Find where the given text appears and provide that cell's center as (X, Y) coordinate. 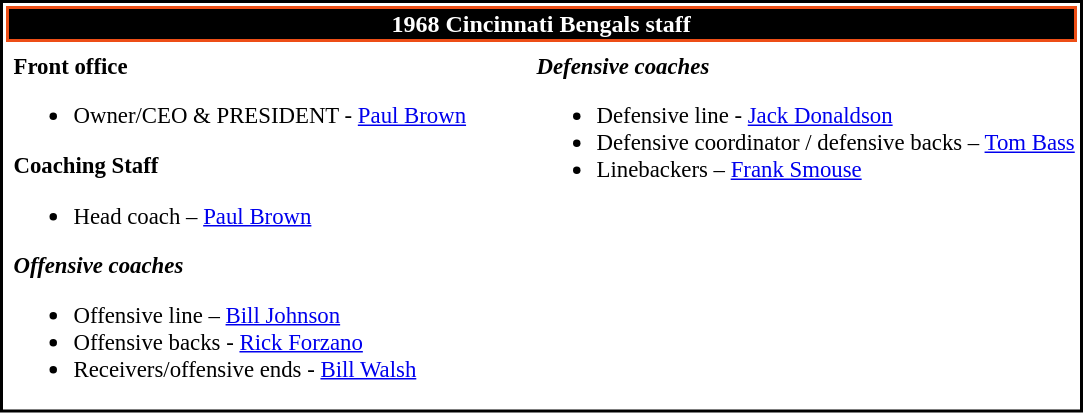
Defensive coachesDefensive line - Jack DonaldsonDefensive coordinator / defensive backs – Tom BassLinebackers – Frank Smouse (806, 229)
1968 Cincinnati Bengals staff (541, 24)
